Search for the cell housing the specified text and yield its [x, y] center coordinate. 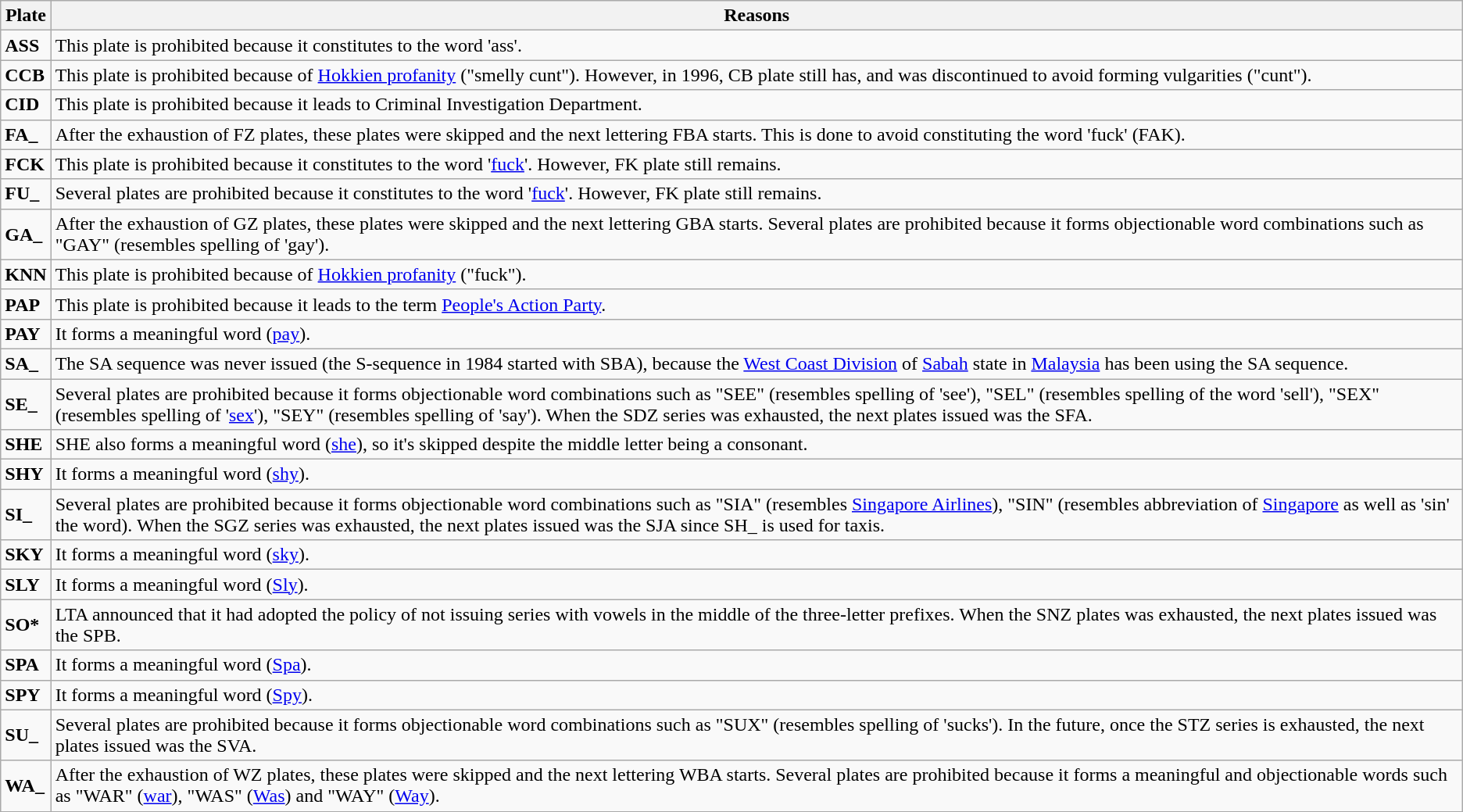
It forms a meaningful word (Spy). [757, 695]
ASS [26, 45]
FCK [26, 164]
PAY [26, 334]
SU_ [26, 735]
SPY [26, 695]
SPA [26, 665]
PAP [26, 304]
KNN [26, 274]
WA_ [26, 786]
SKY [26, 555]
This plate is prohibited because it leads to Criminal Investigation Department. [757, 105]
FA_ [26, 134]
Plate [26, 16]
SE_ [26, 403]
Several plates are prohibited because it constitutes to the word 'fuck'. However, FK plate still remains. [757, 194]
It forms a meaningful word (shy). [757, 474]
SHY [26, 474]
SA_ [26, 363]
It forms a meaningful word (sky). [757, 555]
This plate is prohibited because it constitutes to the word 'fuck'. However, FK plate still remains. [757, 164]
GA_ [26, 234]
It forms a meaningful word (Sly). [757, 585]
SHE also forms a meaningful word (she), so it's skipped despite the middle letter being a consonant. [757, 445]
SLY [26, 585]
CCB [26, 75]
FU_ [26, 194]
It forms a meaningful word (Spa). [757, 665]
This plate is prohibited because of Hokkien profanity ("fuck"). [757, 274]
This plate is prohibited because it leads to the term People's Action Party. [757, 304]
It forms a meaningful word (pay). [757, 334]
SO* [26, 625]
SHE [26, 445]
SI_ [26, 514]
CID [26, 105]
Reasons [757, 16]
This plate is prohibited because it constitutes to the word 'ass'. [757, 45]
